From the cell containing the given text, extract its center point as (X, Y) coordinate. 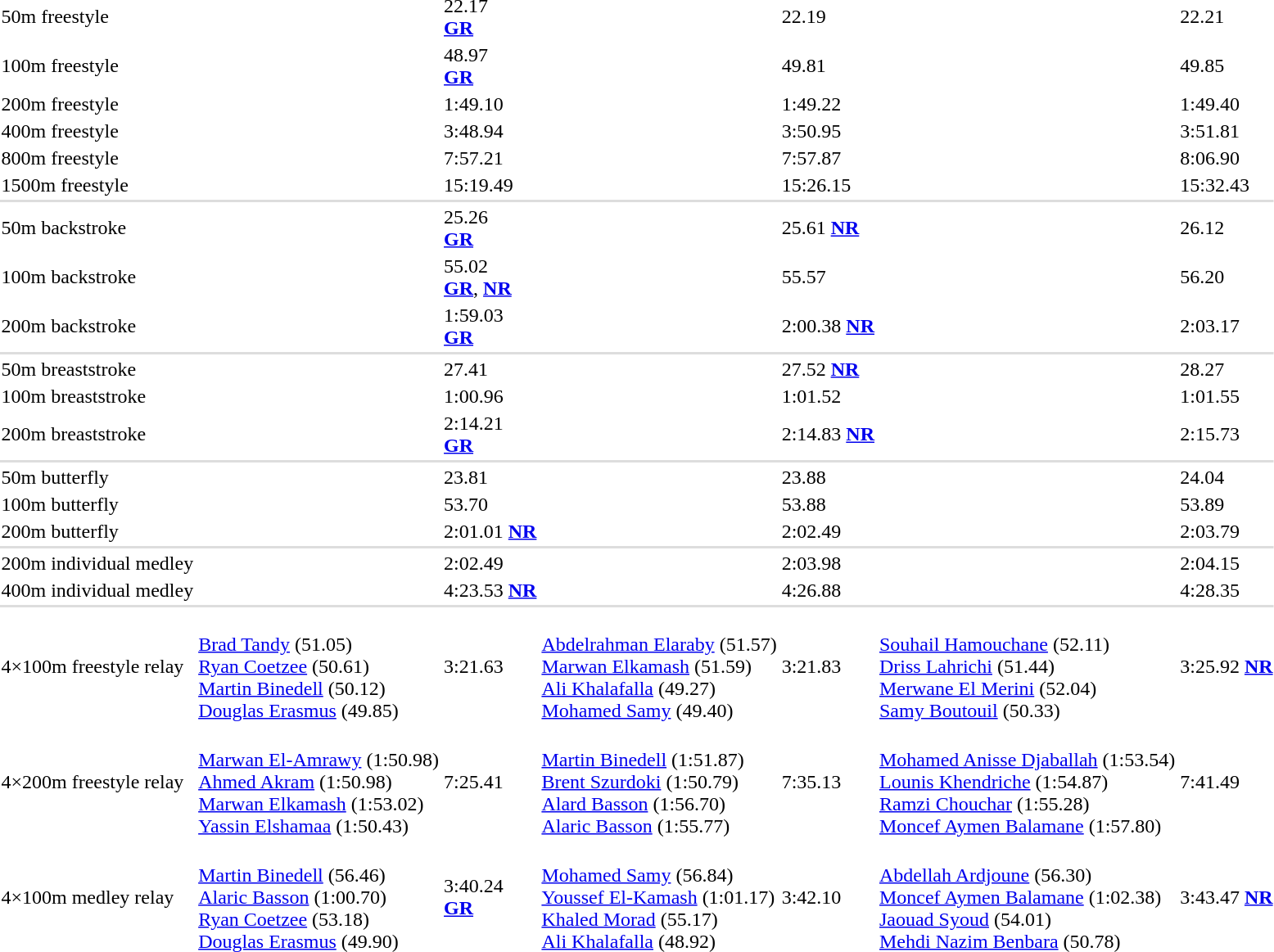
200m backstroke (97, 326)
Abdelrahman Elaraby (51.57)Marwan Elkamash (51.59)Ali Khalafalla (49.27)Mohamed Samy (49.40) (659, 666)
3:50.95 (828, 131)
8:06.90 (1227, 158)
3:51.81 (1227, 131)
50m breaststroke (97, 369)
2:03.17 (1227, 326)
2:00.38 NR (828, 326)
15:26.15 (828, 185)
200m butterfly (97, 531)
3:25.92 NR (1227, 666)
Brad Tandy (51.05)Ryan Coetzee (50.61)Martin Binedell (50.12)Douglas Erasmus (49.85) (319, 666)
3:21.63 (490, 666)
7:35.13 (828, 782)
23.81 (490, 477)
1:01.52 (828, 396)
800m freestyle (97, 158)
56.20 (1227, 277)
7:57.87 (828, 158)
7:41.49 (1227, 782)
100m breaststroke (97, 396)
1:49.10 (490, 104)
2:03.98 (828, 563)
2:04.15 (1227, 563)
53.70 (490, 504)
15:19.49 (490, 185)
7:25.41 (490, 782)
25.61 NR (828, 228)
28.27 (1227, 369)
100m backstroke (97, 277)
49.85 (1227, 65)
2:01.01 NR (490, 531)
200m individual medley (97, 563)
55.57 (828, 277)
1:59.03GR (490, 326)
3:48.94 (490, 131)
3:21.83 (828, 666)
100m butterfly (97, 504)
1:49.22 (828, 104)
48.97GR (490, 65)
4:28.35 (1227, 590)
1:49.40 (1227, 104)
24.04 (1227, 477)
2:15.73 (1227, 434)
4×200m freestyle relay (97, 782)
49.81 (828, 65)
Mohamed Anisse Djaballah (1:53.54)Lounis Khendriche (1:54.87)Ramzi Chouchar (1:55.28)Moncef Aymen Balamane (1:57.80) (1027, 782)
4:23.53 NR (490, 590)
27.52 NR (828, 369)
400m freestyle (97, 131)
50m backstroke (97, 228)
2:03.79 (1227, 531)
27.41 (490, 369)
26.12 (1227, 228)
Marwan El-Amrawy (1:50.98)Ahmed Akram (1:50.98)Marwan Elkamash (1:53.02)Yassin Elshamaa (1:50.43) (319, 782)
1:00.96 (490, 396)
1500m freestyle (97, 185)
200m breaststroke (97, 434)
400m individual medley (97, 590)
4×100m freestyle relay (97, 666)
15:32.43 (1227, 185)
Souhail Hamouchane (52.11)Driss Lahrichi (51.44)Merwane El Merini (52.04)Samy Boutouil (50.33) (1027, 666)
Martin Binedell (1:51.87)Brent Szurdoki (1:50.79)Alard Basson (1:56.70)Alaric Basson (1:55.77) (659, 782)
55.02GR, NR (490, 277)
100m freestyle (97, 65)
25.26GR (490, 228)
2:14.83 NR (828, 434)
23.88 (828, 477)
53.88 (828, 504)
4:26.88 (828, 590)
53.89 (1227, 504)
7:57.21 (490, 158)
2:14.21GR (490, 434)
200m freestyle (97, 104)
50m butterfly (97, 477)
1:01.55 (1227, 396)
